Scan for the cell matching the given text and deliver its [X, Y] coordinate at center. 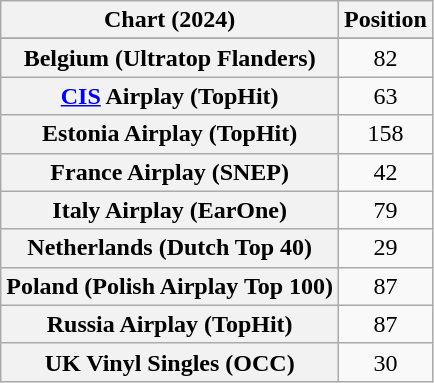
Poland (Polish Airplay Top 100) [170, 286]
30 [386, 362]
Italy Airplay (EarOne) [170, 210]
42 [386, 172]
Chart (2024) [170, 20]
Russia Airplay (TopHit) [170, 324]
CIS Airplay (TopHit) [170, 96]
63 [386, 96]
UK Vinyl Singles (OCC) [170, 362]
79 [386, 210]
29 [386, 248]
158 [386, 134]
Belgium (Ultratop Flanders) [170, 58]
France Airplay (SNEP) [170, 172]
82 [386, 58]
Netherlands (Dutch Top 40) [170, 248]
Position [386, 20]
Estonia Airplay (TopHit) [170, 134]
